Return the (x, y) coordinate for the center point of the cell that contains the specified text.  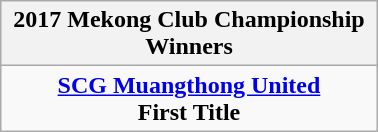
2017 Mekong Club ChampionshipWinners (189, 34)
SCG Muangthong UnitedFirst Title (189, 98)
